Detect which cell encompasses the target text, then output its [x, y] center coordinate. 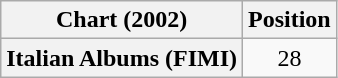
Italian Albums (FIMI) [122, 58]
Chart (2002) [122, 20]
28 [290, 58]
Position [290, 20]
